Scan for the cell matching the given text and deliver its (x, y) coordinate at center. 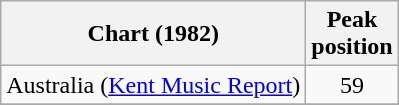
Peakposition (352, 34)
Australia (Kent Music Report) (154, 85)
Chart (1982) (154, 34)
59 (352, 85)
